Detect which cell encompasses the target text, then output its [x, y] center coordinate. 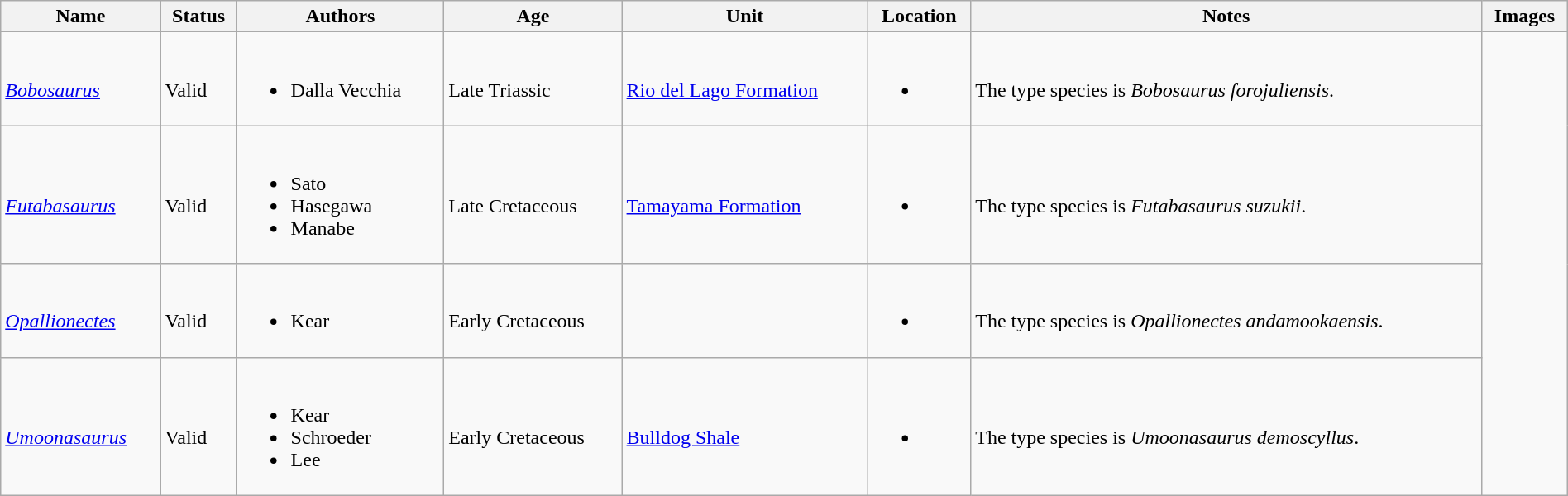
Notes [1226, 17]
SatoHasegawaManabe [341, 195]
Bobosaurus [81, 79]
Images [1525, 17]
The type species is Umoonasaurus demoscyllus. [1226, 427]
Kear [341, 311]
Name [81, 17]
The type species is Opallionectes andamookaensis. [1226, 311]
Opallionectes [81, 311]
Unit [744, 17]
Bulldog Shale [744, 427]
Age [533, 17]
Futabasaurus [81, 195]
Authors [341, 17]
KearSchroederLee [341, 427]
Umoonasaurus [81, 427]
Location [920, 17]
Late Triassic [533, 79]
The type species is Futabasaurus suzukii. [1226, 195]
Status [198, 17]
The type species is Bobosaurus forojuliensis. [1226, 79]
Dalla Vecchia [341, 79]
Tamayama Formation [744, 195]
Rio del Lago Formation [744, 79]
Late Cretaceous [533, 195]
